Detect which cell encompasses the target text, then output its [X, Y] center coordinate. 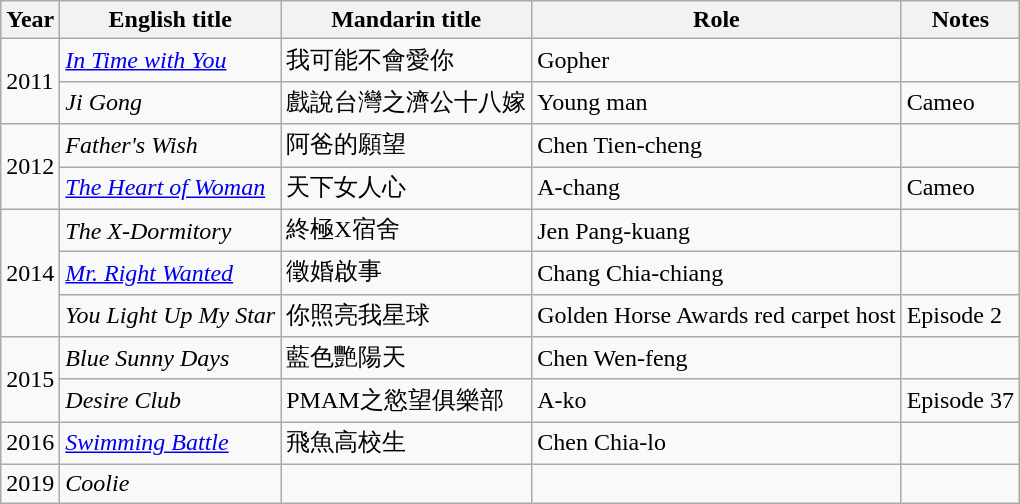
終極X宿舍 [406, 230]
PMAM之慾望俱樂部 [406, 400]
你照亮我星球 [406, 316]
A-ko [716, 400]
Desire Club [170, 400]
Year [30, 20]
天下女人心 [406, 188]
Role [716, 20]
English title [170, 20]
Gopher [716, 60]
2014 [30, 273]
You Light Up My Star [170, 316]
藍色艷陽天 [406, 358]
戲說台灣之濟公十八嫁 [406, 102]
Young man [716, 102]
Ji Gong [170, 102]
徵婚啟事 [406, 274]
Golden Horse Awards red carpet host [716, 316]
阿爸的願望 [406, 146]
2016 [30, 444]
The Heart of Woman [170, 188]
Blue Sunny Days [170, 358]
2019 [30, 483]
2011 [30, 82]
2015 [30, 380]
The X-Dormitory [170, 230]
Chen Wen-feng [716, 358]
Chen Tien-cheng [716, 146]
飛魚高校生 [406, 444]
Jen Pang-kuang [716, 230]
Episode 2 [960, 316]
A-chang [716, 188]
2012 [30, 166]
Chang Chia-chiang [716, 274]
Mr. Right Wanted [170, 274]
Coolie [170, 483]
Father's Wish [170, 146]
Chen Chia-lo [716, 444]
Episode 37 [960, 400]
我可能不會愛你 [406, 60]
In Time with You [170, 60]
Notes [960, 20]
Swimming Battle [170, 444]
Mandarin title [406, 20]
